Scan for the cell matching the given text and deliver its [x, y] coordinate at center. 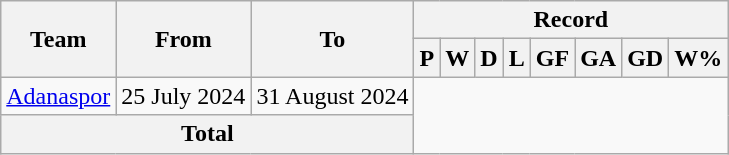
GF [552, 58]
D [489, 58]
25 July 2024 [184, 96]
31 August 2024 [332, 96]
Total [208, 134]
GD [646, 58]
W [458, 58]
Record [571, 20]
From [184, 39]
GA [598, 58]
L [516, 58]
W% [698, 58]
Adanaspor [58, 96]
To [332, 39]
Team [58, 39]
P [427, 58]
